Provide the (x, y) coordinate of the cell's center where the given text is located.  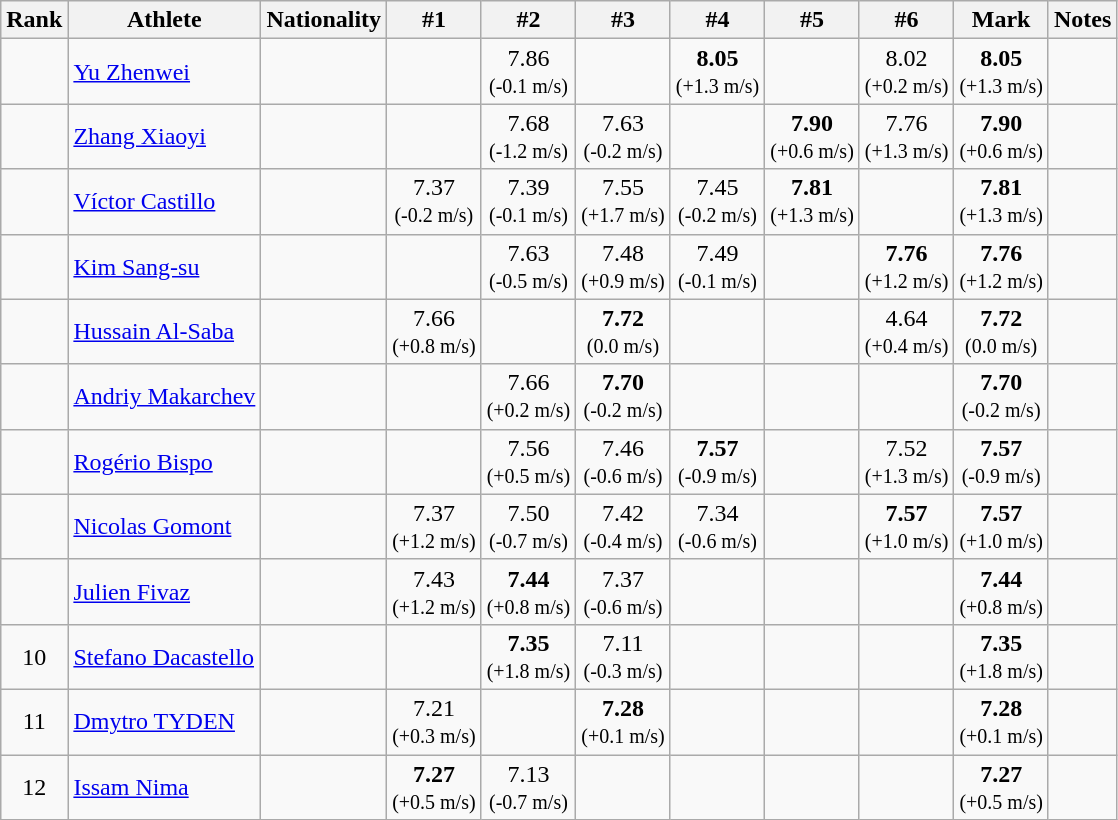
Rank (34, 20)
7.49 (-0.1 m/s) (718, 266)
7.34 (-0.6 m/s) (718, 526)
#2 (528, 20)
Dmytro TYDEN (164, 722)
Andriy Makarchev (164, 396)
#6 (906, 20)
12 (34, 786)
7.66 (+0.8 m/s) (434, 332)
7.13 (-0.7 m/s) (528, 786)
7.37 (+1.2 m/s) (434, 526)
Hussain Al-Saba (164, 332)
7.52 (+1.3 m/s) (906, 462)
7.37 (-0.2 m/s) (434, 202)
7.11 (-0.3 m/s) (624, 656)
7.43 (+1.2 m/s) (434, 592)
Stefano Dacastello (164, 656)
7.21 (+0.3 m/s) (434, 722)
#4 (718, 20)
Notes (1082, 20)
Kim Sang-su (164, 266)
Issam Nima (164, 786)
7.56 (+0.5 m/s) (528, 462)
7.50 (-0.7 m/s) (528, 526)
7.48 (+0.9 m/s) (624, 266)
7.55 (+1.7 m/s) (624, 202)
7.39 (-0.1 m/s) (528, 202)
Yu Zhenwei (164, 72)
7.42 (-0.4 m/s) (624, 526)
11 (34, 722)
7.68 (-1.2 m/s) (528, 136)
Julien Fivaz (164, 592)
7.63 (-0.5 m/s) (528, 266)
7.76 (+1.3 m/s) (906, 136)
7.37 (-0.6 m/s) (624, 592)
#1 (434, 20)
7.45 (-0.2 m/s) (718, 202)
#3 (624, 20)
7.66 (+0.2 m/s) (528, 396)
Nicolas Gomont (164, 526)
Rogério Bispo (164, 462)
Zhang Xiaoyi (164, 136)
Víctor Castillo (164, 202)
4.64 (+0.4 m/s) (906, 332)
Mark (1002, 20)
Nationality (324, 20)
7.86 (-0.1 m/s) (528, 72)
8.02 (+0.2 m/s) (906, 72)
7.63 (-0.2 m/s) (624, 136)
#5 (812, 20)
Athlete (164, 20)
7.46 (-0.6 m/s) (624, 462)
10 (34, 656)
